Scan for the cell matching the given text and deliver its [x, y] coordinate at center. 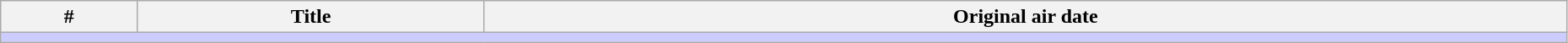
Original air date [1026, 17]
Title [311, 17]
# [69, 17]
